Capture the cell that displays the provided text and extract its (x, y) central coordinate. 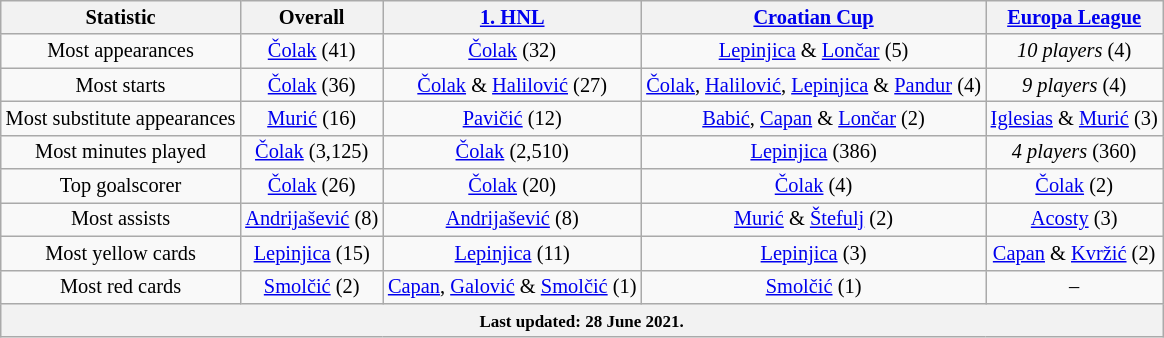
Čolak (3,125) (312, 152)
Capan, Galović & Smolčić (1) (512, 287)
Čolak & Halilović (27) (512, 85)
Smolčić (1) (813, 287)
Lepinjica (11) (512, 253)
Iglesias & Murić (3) (1074, 118)
Europa League (1074, 17)
Most starts (121, 85)
Babić, Capan & Lončar (2) (813, 118)
Most appearances (121, 51)
Čolak (4) (813, 186)
Lepinjica (3) (813, 253)
Most red cards (121, 287)
9 players (4) (1074, 85)
Čolak (36) (312, 85)
Čolak (2,510) (512, 152)
4 players (360) (1074, 152)
Čolak (32) (512, 51)
Lepinjica (386) (813, 152)
Lepinjica & Lončar (5) (813, 51)
Statistic (121, 17)
Capan & Kvržić (2) (1074, 253)
Pavičić (12) (512, 118)
Most yellow cards (121, 253)
Most assists (121, 219)
Last updated: 28 June 2021. (582, 320)
Top goalscorer (121, 186)
Acosty (3) (1074, 219)
1. HNL (512, 17)
Murić & Štefulj (2) (813, 219)
Lepinjica (15) (312, 253)
Čolak (20) (512, 186)
Čolak (26) (312, 186)
Murić (16) (312, 118)
Čolak (2) (1074, 186)
Smolčić (2) (312, 287)
Most substitute appearances (121, 118)
Čolak, Halilović, Lepinjica & Pandur (4) (813, 85)
– (1074, 287)
Most minutes played (121, 152)
Croatian Cup (813, 17)
Overall (312, 17)
Čolak (41) (312, 51)
10 players (4) (1074, 51)
